Find where the given text appears and provide that cell's center as (X, Y) coordinate. 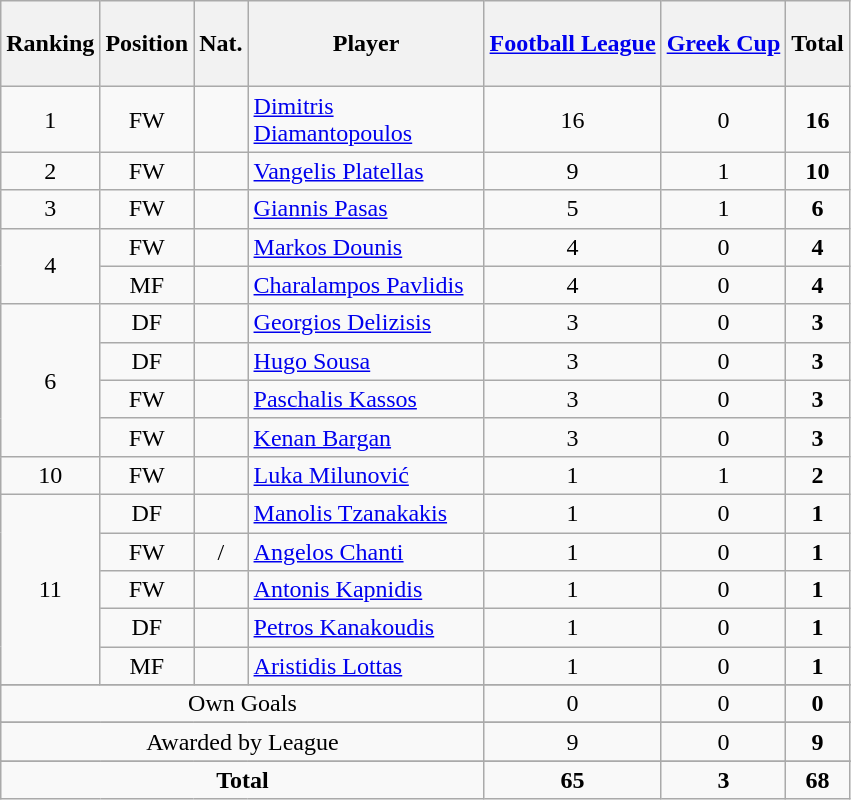
Georgios Delizisis (366, 323)
Dimitris Diamantopoulos (366, 120)
Nat. (221, 44)
/ (221, 551)
Kenan Bargan (366, 437)
Own Goals (242, 704)
Angelos Chanti (366, 551)
Charalampos Pavlidis (366, 285)
Football League (572, 44)
Manolis Tzanakakis (366, 513)
Hugo Sousa (366, 361)
Giannis Pasas (366, 209)
Vangelis Platellas (366, 171)
Awarded by League (242, 742)
Luka Milunović (366, 475)
65 (572, 780)
Antonis Kapnidis (366, 590)
Greek Cup (724, 44)
11 (50, 589)
Markos Dounis (366, 247)
Player (366, 44)
Aristidis Lottas (366, 666)
Ranking (50, 44)
68 (818, 780)
5 (572, 209)
Paschalis Kassos (366, 399)
Petros Kanakoudis (366, 628)
Position (147, 44)
